Scan for the cell matching the given text and deliver its [x, y] coordinate at center. 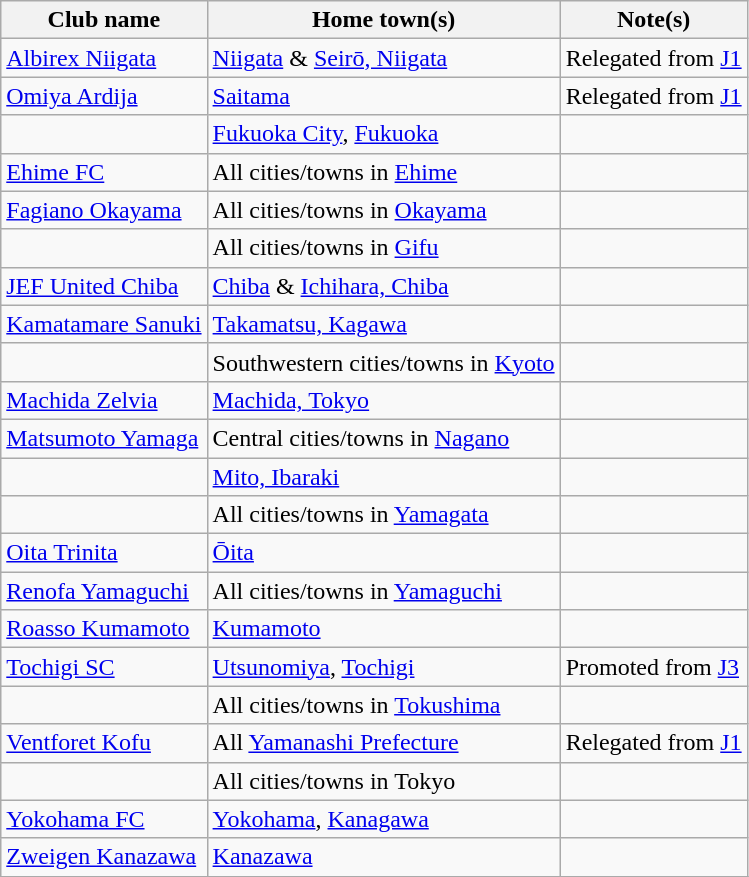
Mito, Ibaraki [384, 477]
Niigata & Seirō, Niigata [384, 58]
Southwestern cities/towns in Kyoto [384, 362]
All cities/towns in Okayama [384, 210]
Ehime FC [104, 172]
Saitama [384, 96]
Home town(s) [384, 20]
Oita Trinita [104, 553]
Takamatsu, Kagawa [384, 324]
Omiya Ardija [104, 96]
All cities/towns in Tokyo [384, 781]
Machida Zelvia [104, 400]
Tochigi SC [104, 667]
Chiba & Ichihara, Chiba [384, 286]
Zweigen Kanazawa [104, 857]
Fukuoka City, Fukuoka [384, 134]
All cities/towns in Tokushima [384, 705]
Roasso Kumamoto [104, 629]
Note(s) [654, 20]
Yokohama, Kanagawa [384, 819]
Kumamoto [384, 629]
Kamatamare Sanuki [104, 324]
Club name [104, 20]
JEF United Chiba [104, 286]
Fagiano Okayama [104, 210]
All cities/towns in Ehime [384, 172]
Albirex Niigata [104, 58]
All Yamanashi Prefecture [384, 743]
Ventforet Kofu [104, 743]
Matsumoto Yamaga [104, 438]
Kanazawa [384, 857]
Renofa Yamaguchi [104, 591]
All cities/towns in Yamaguchi [384, 591]
Yokohama FC [104, 819]
Utsunomiya, Tochigi [384, 667]
Promoted from J3 [654, 667]
Central cities/towns in Nagano [384, 438]
All cities/towns in Gifu [384, 248]
Machida, Tokyo [384, 400]
All cities/towns in Yamagata [384, 515]
Ōita [384, 553]
